Return the (x, y) coordinate for the center point of the cell that contains the specified text.  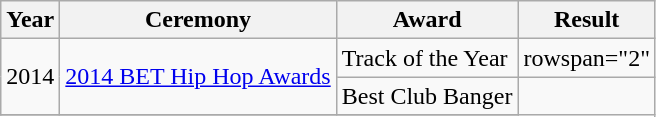
rowspan="2" (587, 58)
Result (587, 20)
2014 (30, 77)
Best Club Banger (427, 96)
Year (30, 20)
Ceremony (198, 20)
Track of the Year (427, 58)
2014 BET Hip Hop Awards (198, 77)
Award (427, 20)
